Determine the (x, y) coordinate at the center of the cell enclosing the given text.  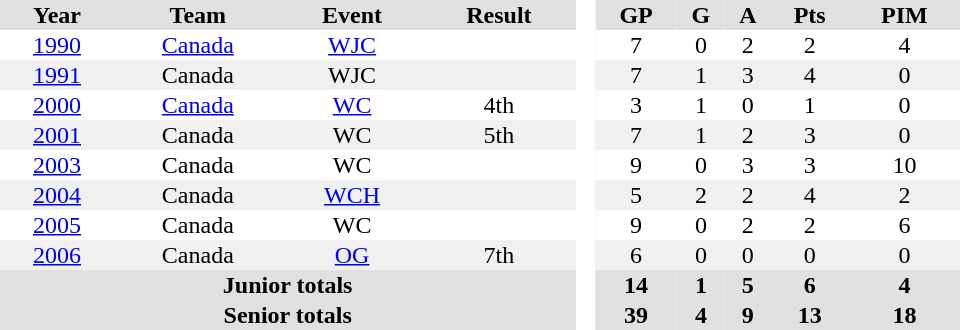
OG (352, 255)
4th (500, 105)
Junior totals (288, 285)
G (701, 15)
18 (904, 315)
A (748, 15)
Year (57, 15)
13 (810, 315)
14 (636, 285)
2000 (57, 105)
WCH (352, 195)
2004 (57, 195)
2003 (57, 165)
Event (352, 15)
1990 (57, 45)
Pts (810, 15)
Senior totals (288, 315)
Team (198, 15)
2001 (57, 135)
5th (500, 135)
1991 (57, 75)
39 (636, 315)
7th (500, 255)
GP (636, 15)
PIM (904, 15)
2006 (57, 255)
2005 (57, 225)
Result (500, 15)
10 (904, 165)
